Identify which cell holds the provided text, then report its (x, y) central coordinate. 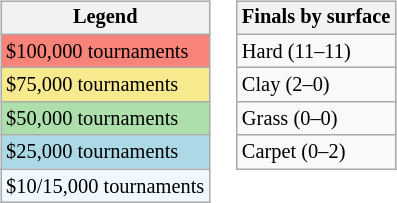
Finals by surface (316, 18)
Legend (105, 18)
Carpet (0–2) (316, 152)
$50,000 tournaments (105, 119)
$75,000 tournaments (105, 85)
Clay (2–0) (316, 85)
Grass (0–0) (316, 119)
Hard (11–11) (316, 51)
$100,000 tournaments (105, 51)
$10/15,000 tournaments (105, 186)
$25,000 tournaments (105, 152)
